Determine the (x, y) coordinate at the center of the cell enclosing the given text.  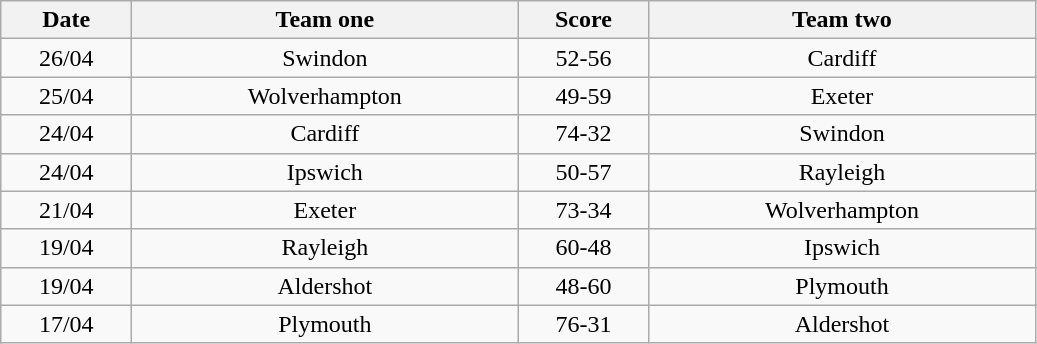
74-32 (584, 134)
25/04 (66, 96)
Score (584, 20)
48-60 (584, 286)
60-48 (584, 248)
21/04 (66, 210)
17/04 (66, 324)
26/04 (66, 58)
Team one (325, 20)
49-59 (584, 96)
50-57 (584, 172)
76-31 (584, 324)
Date (66, 20)
73-34 (584, 210)
Team two (842, 20)
52-56 (584, 58)
